Capture the cell that displays the provided text and extract its (x, y) central coordinate. 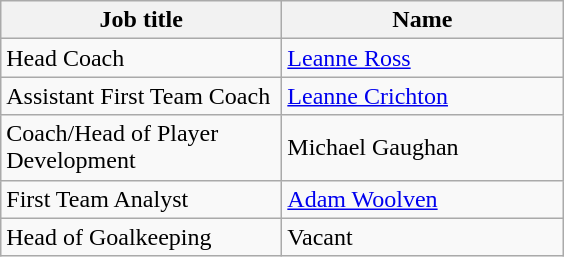
Job title (142, 20)
Adam Woolven (422, 199)
Leanne Ross (422, 58)
Head Coach (142, 58)
Leanne Crichton (422, 96)
Coach/Head of Player Development (142, 148)
Assistant First Team Coach (142, 96)
Michael Gaughan (422, 148)
Name (422, 20)
Vacant (422, 237)
First Team Analyst (142, 199)
Head of Goalkeeping (142, 237)
